Provide the [X, Y] coordinate of the cell's center where the given text is located.  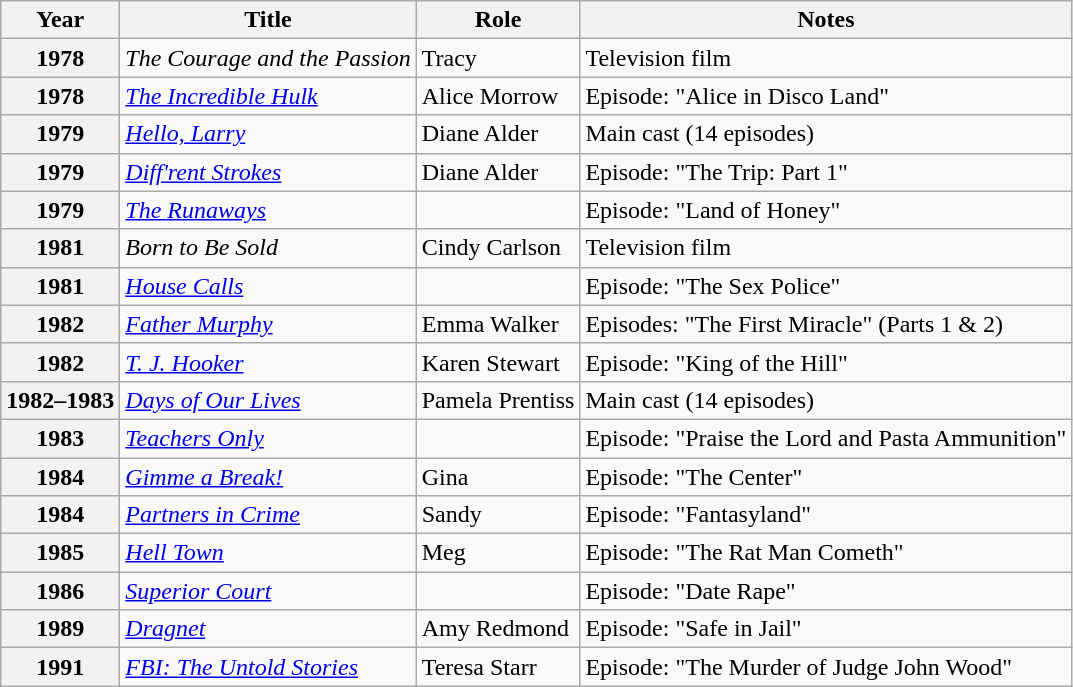
Episode: "Date Rape" [826, 591]
Teachers Only [268, 438]
Episode: "Safe in Jail" [826, 629]
Episode: "The Rat Man Cometh" [826, 553]
Episode: "Alice in Disco Land" [826, 96]
FBI: The Untold Stories [268, 667]
Hell Town [268, 553]
Episode: "The Trip: Part 1" [826, 172]
The Courage and the Passion [268, 58]
Partners in Crime [268, 515]
Year [60, 20]
Episode: "The Center" [826, 477]
Alice Morrow [498, 96]
Gimme a Break! [268, 477]
The Incredible Hulk [268, 96]
1983 [60, 438]
Episode: "Land of Honey" [826, 210]
House Calls [268, 286]
Cindy Carlson [498, 248]
Role [498, 20]
Pamela Prentiss [498, 400]
Born to Be Sold [268, 248]
Hello, Larry [268, 134]
Tracy [498, 58]
Notes [826, 20]
Episode: "Praise the Lord and Pasta Ammunition" [826, 438]
Episode: "King of the Hill" [826, 362]
Father Murphy [268, 324]
Gina [498, 477]
1989 [60, 629]
1986 [60, 591]
Episode: "Fantasyland" [826, 515]
Episode: "The Murder of Judge John Wood" [826, 667]
1991 [60, 667]
Amy Redmond [498, 629]
Days of Our Lives [268, 400]
Teresa Starr [498, 667]
T. J. Hooker [268, 362]
Emma Walker [498, 324]
1985 [60, 553]
1982–1983 [60, 400]
Superior Court [268, 591]
Karen Stewart [498, 362]
Episode: "The Sex Police" [826, 286]
Diff'rent Strokes [268, 172]
Episodes: "The First Miracle" (Parts 1 & 2) [826, 324]
Dragnet [268, 629]
Sandy [498, 515]
Title [268, 20]
The Runaways [268, 210]
Meg [498, 553]
